Locate the cell with the specified text and output its (x, y) center coordinate. 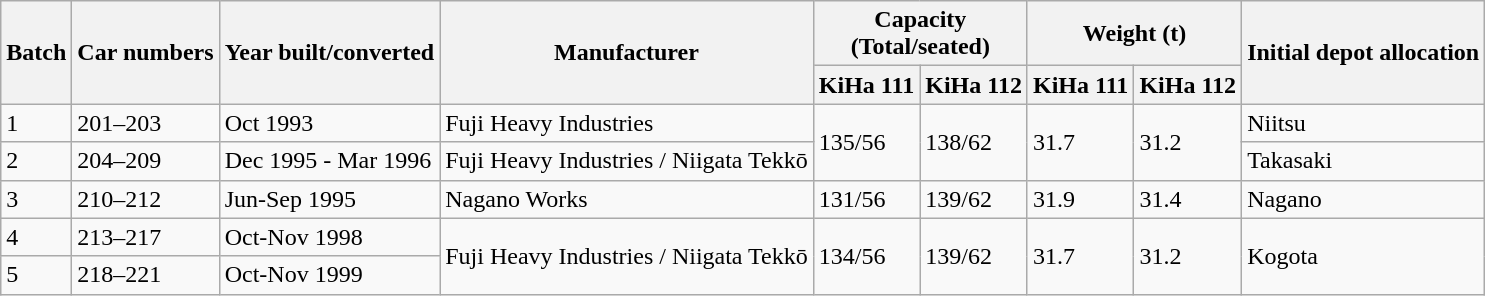
131/56 (866, 199)
Nagano Works (627, 199)
201–203 (146, 123)
5 (36, 275)
31.4 (1188, 199)
Capacity(Total/seated) (920, 34)
Weight (t) (1134, 34)
204–209 (146, 161)
Niitsu (1364, 123)
213–217 (146, 237)
135/56 (866, 142)
31.9 (1080, 199)
Fuji Heavy Industries (627, 123)
Dec 1995 - Mar 1996 (330, 161)
218–221 (146, 275)
210–212 (146, 199)
Oct-Nov 1998 (330, 237)
138/62 (974, 142)
Car numbers (146, 52)
Batch (36, 52)
Takasaki (1364, 161)
Initial depot allocation (1364, 52)
4 (36, 237)
Oct-Nov 1999 (330, 275)
2 (36, 161)
3 (36, 199)
Jun-Sep 1995 (330, 199)
134/56 (866, 256)
Manufacturer (627, 52)
Year built/converted (330, 52)
Oct 1993 (330, 123)
1 (36, 123)
Kogota (1364, 256)
Nagano (1364, 199)
